Capture the cell that displays the provided text and extract its [x, y] central coordinate. 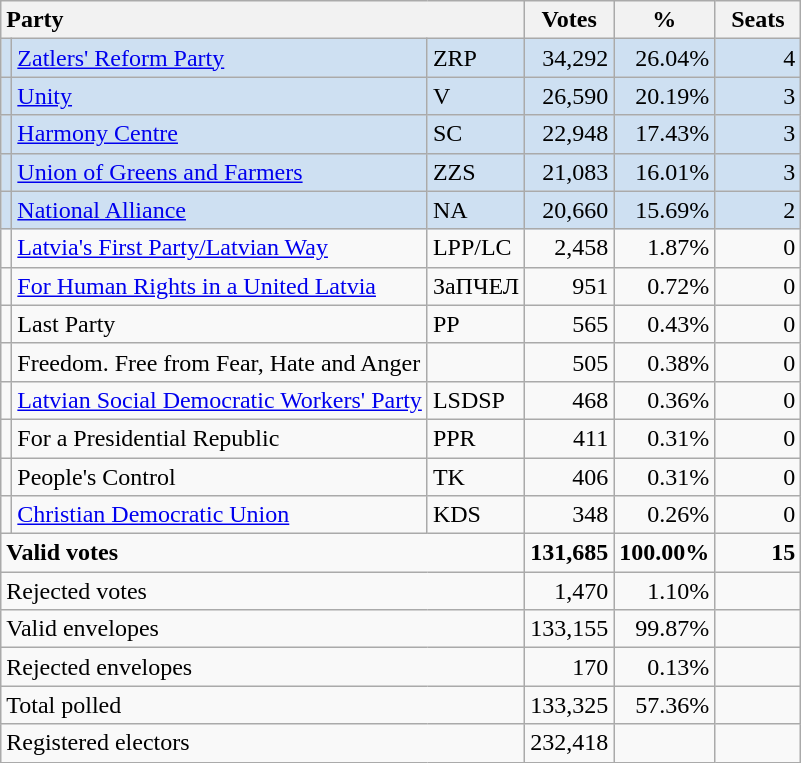
TK [476, 477]
406 [570, 477]
KDS [476, 515]
ZRP [476, 58]
Rejected envelopes [263, 667]
2 [758, 210]
% [664, 20]
565 [570, 324]
20,660 [570, 210]
Harmony Centre [220, 134]
0.43% [664, 324]
Registered electors [263, 743]
22,948 [570, 134]
SC [476, 134]
Freedom. Free from Fear, Hate and Anger [220, 362]
411 [570, 438]
505 [570, 362]
Seats [758, 20]
Votes [570, 20]
17.43% [664, 134]
LSDSP [476, 400]
133,155 [570, 629]
Latvia's First Party/Latvian Way [220, 248]
0.13% [664, 667]
Total polled [263, 705]
57.36% [664, 705]
Unity [220, 96]
1,470 [570, 591]
100.00% [664, 553]
ZZS [476, 172]
Zatlers' Reform Party [220, 58]
20.19% [664, 96]
For a Presidential Republic [220, 438]
Valid envelopes [263, 629]
15.69% [664, 210]
468 [570, 400]
V [476, 96]
Christian Democratic Union [220, 515]
Valid votes [263, 553]
0.36% [664, 400]
PP [476, 324]
LPP/LC [476, 248]
NA [476, 210]
0.38% [664, 362]
1.87% [664, 248]
26.04% [664, 58]
ЗаПЧЕЛ [476, 286]
Party [263, 20]
26,590 [570, 96]
1.10% [664, 591]
0.26% [664, 515]
2,458 [570, 248]
99.87% [664, 629]
Union of Greens and Farmers [220, 172]
Latvian Social Democratic Workers' Party [220, 400]
Last Party [220, 324]
People's Control [220, 477]
0.72% [664, 286]
4 [758, 58]
15 [758, 553]
For Human Rights in a United Latvia [220, 286]
170 [570, 667]
133,325 [570, 705]
232,418 [570, 743]
National Alliance [220, 210]
21,083 [570, 172]
951 [570, 286]
Rejected votes [263, 591]
16.01% [664, 172]
131,685 [570, 553]
348 [570, 515]
PPR [476, 438]
34,292 [570, 58]
